Find where the given text appears and provide that cell's center as [x, y] coordinate. 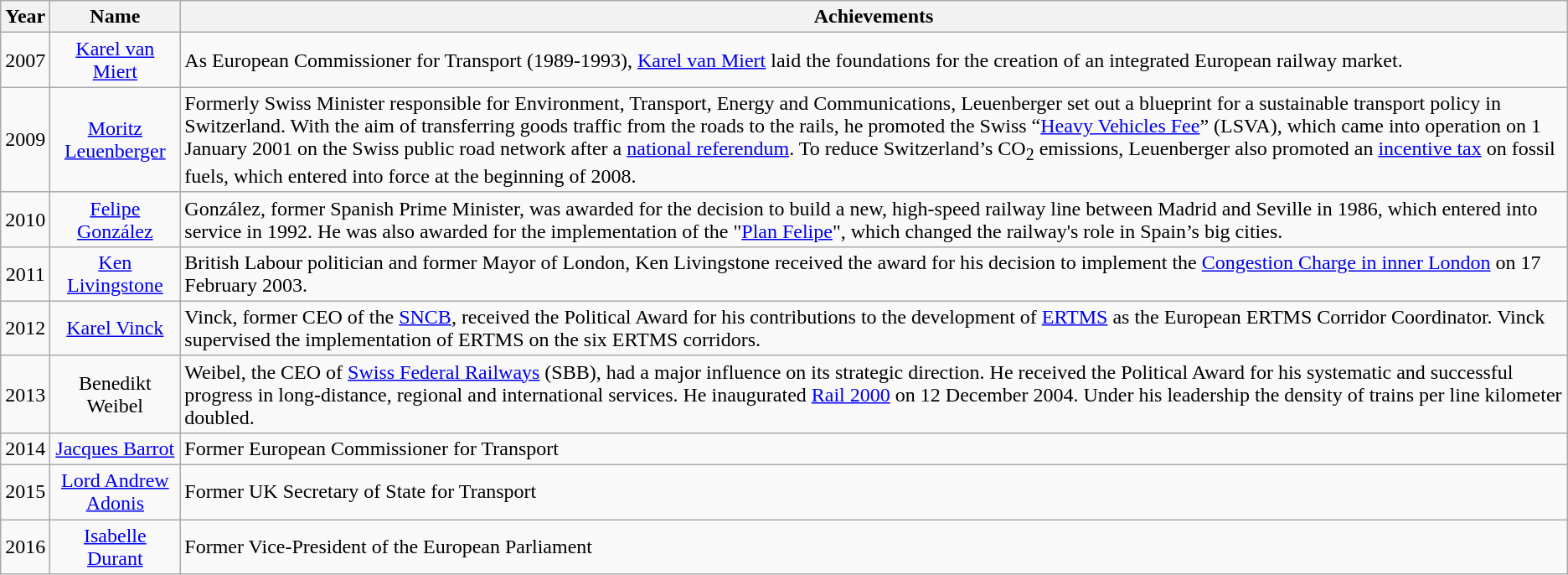
2014 [25, 448]
Former European Commissioner for Transport [874, 448]
2009 [25, 139]
As European Commissioner for Transport (1989-1993), Karel van Miert laid the foundations for the creation of an integrated European railway market. [874, 60]
Isabelle Durant [116, 547]
Ken Livingstone [116, 273]
2012 [25, 329]
Felipe González [116, 220]
Karel Vinck [116, 329]
2011 [25, 273]
2016 [25, 547]
Year [25, 17]
Karel van Miert [116, 60]
Lord Andrew Adonis [116, 493]
Former Vice-President of the European Parliament [874, 547]
Achievements [874, 17]
2010 [25, 220]
Moritz Leuenberger [116, 139]
2015 [25, 493]
Name [116, 17]
Jacques Barrot [116, 448]
Former UK Secretary of State for Transport [874, 493]
2013 [25, 394]
2007 [25, 60]
Benedikt Weibel [116, 394]
